Find where the given text appears and provide that cell's center as (x, y) coordinate. 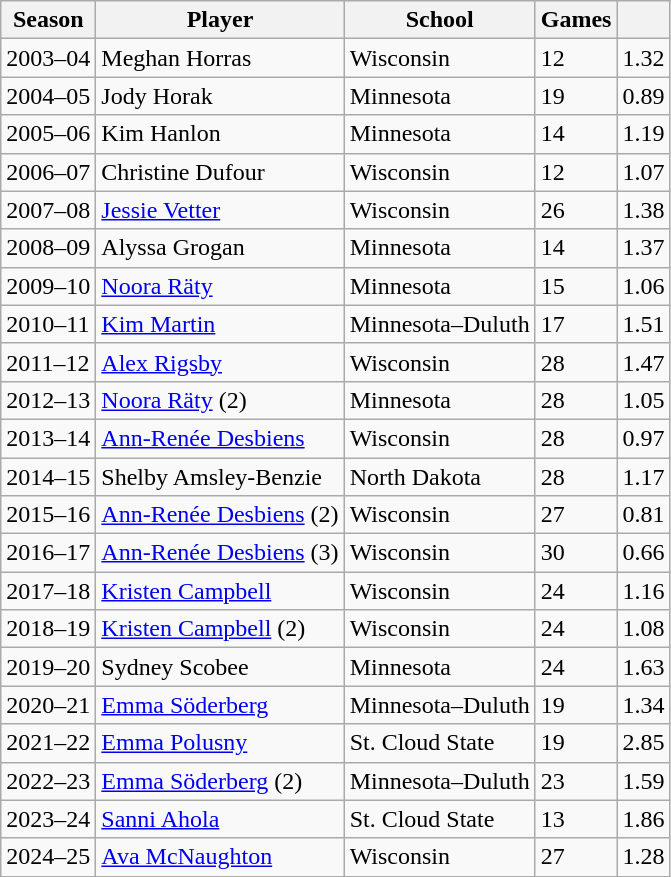
Kristen Campbell (2) (220, 629)
Sanni Ahola (220, 819)
1.08 (644, 629)
2016–17 (48, 553)
Alex Rigsby (220, 362)
Emma Söderberg (2) (220, 781)
North Dakota (440, 477)
Kristen Campbell (220, 591)
Christine Dufour (220, 172)
2014–15 (48, 477)
Games (576, 20)
Emma Polusny (220, 743)
2024–25 (48, 857)
23 (576, 781)
Noora Räty (220, 286)
2004–05 (48, 96)
2021–22 (48, 743)
Ann-Renée Desbiens (2) (220, 515)
2018–19 (48, 629)
2007–08 (48, 210)
0.97 (644, 438)
Kim Hanlon (220, 134)
1.07 (644, 172)
1.37 (644, 248)
2010–11 (48, 324)
Kim Martin (220, 324)
2015–16 (48, 515)
2011–12 (48, 362)
15 (576, 286)
Jessie Vetter (220, 210)
1.19 (644, 134)
Sydney Scobee (220, 667)
Ava McNaughton (220, 857)
2017–18 (48, 591)
Emma Söderberg (220, 705)
1.51 (644, 324)
26 (576, 210)
2013–14 (48, 438)
1.63 (644, 667)
1.32 (644, 58)
Jody Horak (220, 96)
1.59 (644, 781)
Player (220, 20)
1.16 (644, 591)
17 (576, 324)
2.85 (644, 743)
1.28 (644, 857)
Ann-Renée Desbiens (220, 438)
2003–04 (48, 58)
Noora Räty (2) (220, 400)
School (440, 20)
1.47 (644, 362)
2009–10 (48, 286)
0.89 (644, 96)
1.05 (644, 400)
1.38 (644, 210)
2022–23 (48, 781)
1.34 (644, 705)
1.86 (644, 819)
2008–09 (48, 248)
13 (576, 819)
2020–21 (48, 705)
Meghan Horras (220, 58)
2005–06 (48, 134)
0.81 (644, 515)
1.17 (644, 477)
Season (48, 20)
Ann-Renée Desbiens (3) (220, 553)
2006–07 (48, 172)
2012–13 (48, 400)
0.66 (644, 553)
1.06 (644, 286)
Shelby Amsley-Benzie (220, 477)
2023–24 (48, 819)
2019–20 (48, 667)
Alyssa Grogan (220, 248)
30 (576, 553)
